Locate the cell with the specified text and output its [x, y] center coordinate. 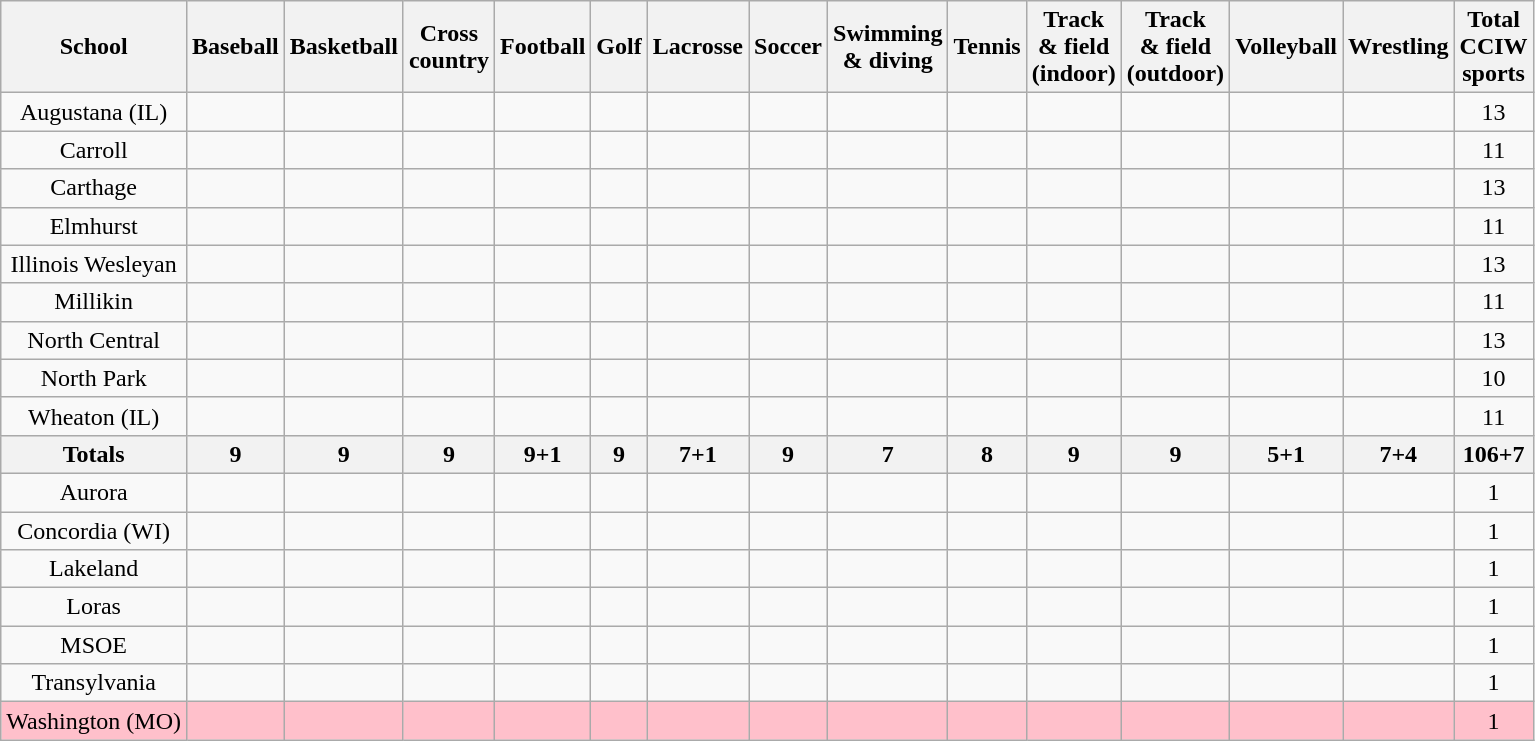
North Central [94, 340]
North Park [94, 378]
10 [1494, 378]
Track& field(outdoor) [1175, 47]
Millikin [94, 302]
Wrestling [1399, 47]
Illinois Wesleyan [94, 264]
106+7 [1494, 454]
8 [987, 454]
9+1 [542, 454]
Elmhurst [94, 226]
Crosscountry [448, 47]
Loras [94, 607]
MSOE [94, 645]
Totals [94, 454]
TotalCCIWsports [1494, 47]
Augustana (IL) [94, 112]
Carthage [94, 188]
7+1 [698, 454]
5+1 [1286, 454]
Carroll [94, 150]
Swimming& diving [888, 47]
Golf [619, 47]
Volleyball [1286, 47]
Concordia (WI) [94, 531]
7 [888, 454]
Football [542, 47]
School [94, 47]
Aurora [94, 492]
Soccer [788, 47]
Wheaton (IL) [94, 416]
Basketball [344, 47]
Track& field(indoor) [1074, 47]
Baseball [236, 47]
Tennis [987, 47]
Lacrosse [698, 47]
Lakeland [94, 569]
7+4 [1399, 454]
Transylvania [94, 683]
Washington (MO) [94, 721]
